Output the (X, Y) coordinate of the center of the cell containing the given text.  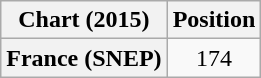
Chart (2015) (84, 20)
174 (214, 58)
France (SNEP) (84, 58)
Position (214, 20)
